Scan for the cell matching the given text and deliver its (X, Y) coordinate at center. 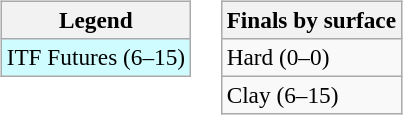
Clay (6–15) (311, 95)
Legend (96, 20)
Finals by surface (311, 20)
ITF Futures (6–15) (96, 57)
Hard (0–0) (311, 57)
